Provide the [x, y] coordinate of the cell's center where the given text is located.  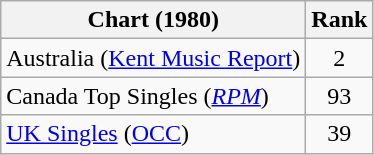
Chart (1980) [154, 20]
93 [340, 96]
39 [340, 134]
UK Singles (OCC) [154, 134]
Canada Top Singles (RPM) [154, 96]
2 [340, 58]
Australia (Kent Music Report) [154, 58]
Rank [340, 20]
